Detect which cell encompasses the target text, then output its [x, y] center coordinate. 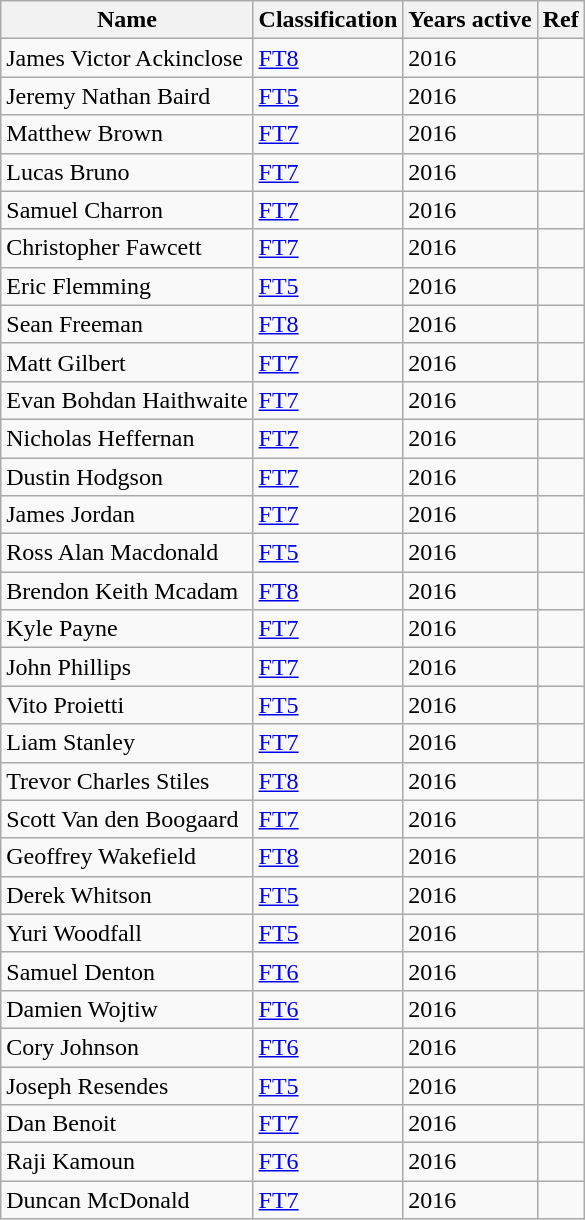
Duncan McDonald [127, 1200]
Eric Flemming [127, 286]
Matthew Brown [127, 134]
Years active [470, 20]
James Victor Ackinclose [127, 58]
John Phillips [127, 667]
Joseph Resendes [127, 1085]
Evan Bohdan Haithwaite [127, 400]
Dan Benoit [127, 1124]
Vito Proietti [127, 705]
Matt Gilbert [127, 362]
Samuel Denton [127, 971]
Name [127, 20]
Damien Wojtiw [127, 1009]
Brendon Keith Mcadam [127, 591]
Classification [328, 20]
Trevor Charles Stiles [127, 781]
Ref [560, 20]
Derek Whitson [127, 895]
Lucas Bruno [127, 172]
Geoffrey Wakefield [127, 857]
Scott Van den Boogaard [127, 819]
James Jordan [127, 515]
Kyle Payne [127, 629]
Jeremy Nathan Baird [127, 96]
Ross Alan Macdonald [127, 553]
Yuri Woodfall [127, 933]
Nicholas Heffernan [127, 438]
Dustin Hodgson [127, 477]
Samuel Charron [127, 210]
Raji Kamoun [127, 1162]
Cory Johnson [127, 1047]
Liam Stanley [127, 743]
Christopher Fawcett [127, 248]
Sean Freeman [127, 324]
